From the cell containing the given text, extract its center point as (X, Y) coordinate. 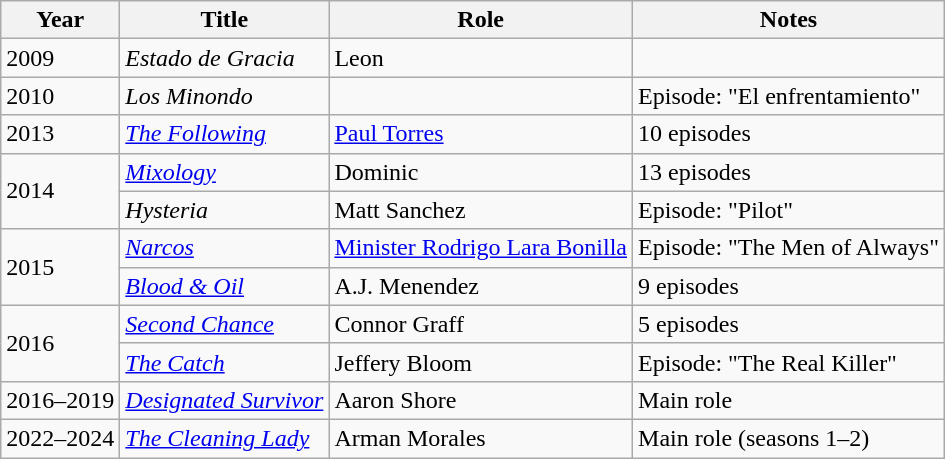
Episode: "Pilot" (789, 210)
Title (224, 20)
Notes (789, 20)
Aaron Shore (481, 400)
Designated Survivor (224, 400)
Minister Rodrigo Lara Bonilla (481, 248)
Blood & Oil (224, 286)
2013 (60, 134)
Jeffery Bloom (481, 362)
Mixology (224, 172)
Episode: "The Men of Always" (789, 248)
Narcos (224, 248)
Episode: "The Real Killer" (789, 362)
Episode: "El enfrentamiento" (789, 96)
Connor Graff (481, 324)
The Following (224, 134)
9 episodes (789, 286)
13 episodes (789, 172)
The Catch (224, 362)
Estado de Gracia (224, 58)
Role (481, 20)
Dominic (481, 172)
Leon (481, 58)
Matt Sanchez (481, 210)
2016 (60, 343)
Main role (seasons 1–2) (789, 438)
2016–2019 (60, 400)
Year (60, 20)
2022–2024 (60, 438)
2010 (60, 96)
2015 (60, 267)
Hysteria (224, 210)
5 episodes (789, 324)
Main role (789, 400)
2009 (60, 58)
Second Chance (224, 324)
2014 (60, 191)
Los Minondo (224, 96)
Arman Morales (481, 438)
A.J. Menendez (481, 286)
The Cleaning Lady (224, 438)
10 episodes (789, 134)
Paul Torres (481, 134)
